For the text-containing cell, return its midpoint in (X, Y) coordinate format. 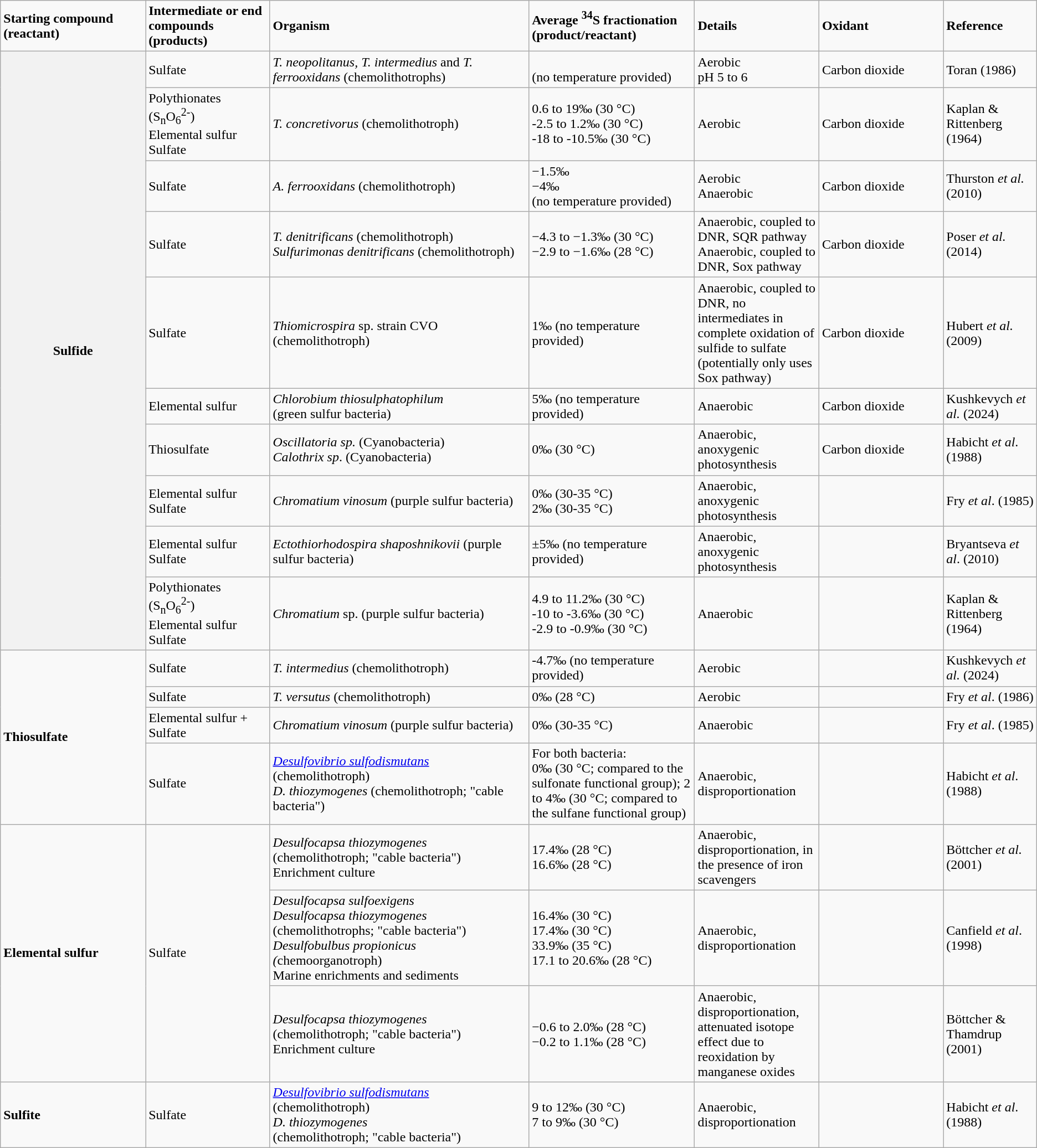
T. versutus (chemolithotroph) (399, 697)
Bryantseva et al. (2010) (990, 552)
Reference (990, 26)
Elemental sulfur + Sulfate (208, 725)
Chlorobium thiosulphatophilum(green sulfur bacteria) (399, 406)
Böttcher et al. (2001) (990, 857)
9 to 12‰ (30 °C)7 to 9‰ (30 °C) (612, 1114)
Chromatium sp. (purple sulfur bacteria) (399, 614)
Average 34S fractionation(product/reactant) (612, 26)
AerobicAnaerobic (757, 186)
Desulfovibrio sulfodismutans(chemolithotroph)D. thiozymogenes (chemolithotroph; "cable bacteria") (399, 784)
−1.5‰−4‰(no temperature provided) (612, 186)
(no temperature provided) (612, 70)
Thiomicrospira sp. strain CVO(chemolithotroph) (399, 333)
Sulfite (73, 1114)
T. intermedius (chemolithotroph) (399, 668)
0‰ (30-35 °C)2‰ (30-35 °C) (612, 501)
Desulfovibrio sulfodismutans(chemolithotroph)D. thiozymogenes(chemolithotroph; "cable bacteria") (399, 1114)
4.9 to 11.2‰ (30 °C)-10 to -3.6‰ (30 °C)-2.9 to -0.9‰ (30 °C) (612, 614)
T. denitrificans (chemolithotroph)Sulfurimonas denitrificans (chemolithotroph) (399, 245)
Organism (399, 26)
0.6 to 19‰ (30 °C)-2.5 to 1.2‰ (30 °C)-18 to -10.5‰ (30 °C) (612, 124)
Poser et al. (2014) (990, 245)
T. concretivorus (chemolithotroph) (399, 124)
Sulfide (73, 351)
17.4‰ (28 °C)16.6‰ (28 °C) (612, 857)
Anaerobic, coupled to DNR, no intermediates in complete oxidation of sulfide to sulfate (potentially only uses Sox pathway) (757, 333)
Ectothiorhodospira shaposhnikovii (purple sulfur bacteria) (399, 552)
5‰ (no temperature provided) (612, 406)
Hubert et al. (2009) (990, 333)
-4.7‰ (no temperature provided) (612, 668)
0‰ (30 °C) (612, 450)
−4.3 to −1.3‰ (30 °C)−2.9 to −1.6‰ (28 °C) (612, 245)
Thurston et al. (2010) (990, 186)
Canfield et al. (1998) (990, 938)
Anaerobic, disproportionation, attenuated isotope effect due to reoxidation by manganese oxides (757, 1033)
Toran (1986) (990, 70)
Oxidant (881, 26)
−0.6 to 2.0‰ (28 °C)−0.2 to 1.1‰ (28 °C) (612, 1033)
Anaerobic, disproportionation, in the presence of iron scavengers (757, 857)
0‰ (30-35 °C) (612, 725)
±5‰ (no temperature provided) (612, 552)
1‰ (no temperature provided) (612, 333)
Details (757, 26)
Böttcher & Thamdrup (2001) (990, 1033)
Oscillatoria sp. (Cyanobacteria)Calothrix sp. (Cyanobacteria) (399, 450)
For both bacteria:0‰ (30 °C; compared to the sulfonate functional group); 2 to 4‰ (30 °C; compared to the sulfane functional group) (612, 784)
Fry et al. (1986) (990, 697)
AerobicpH 5 to 6 (757, 70)
A. ferrooxidans (chemolithotroph) (399, 186)
16.4‰ (30 °C)17.4‰ (30 °C)33.9‰ (35 °C)17.1 to 20.6‰ (28 °C) (612, 938)
Starting compound (reactant) (73, 26)
T. neopolitanus, T. intermedius and T. ferrooxidans (chemolithotrophs) (399, 70)
Anaerobic, coupled to DNR, SQR pathwayAnaerobic, coupled to DNR, Sox pathway (757, 245)
Intermediate or end compounds(products) (208, 26)
0‰ (28 °C) (612, 697)
